Capture the cell that displays the provided text and extract its (X, Y) central coordinate. 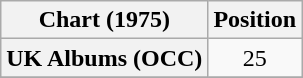
UK Albums (OCC) (104, 58)
Position (255, 20)
Chart (1975) (104, 20)
25 (255, 58)
